Detect which cell encompasses the target text, then output its (x, y) center coordinate. 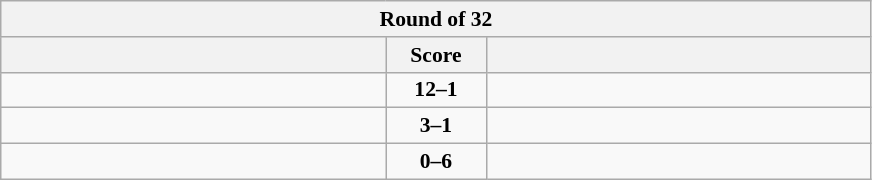
Score (436, 55)
Round of 32 (436, 19)
0–6 (436, 162)
12–1 (436, 90)
3–1 (436, 126)
